Capture the cell that displays the provided text and extract its [x, y] central coordinate. 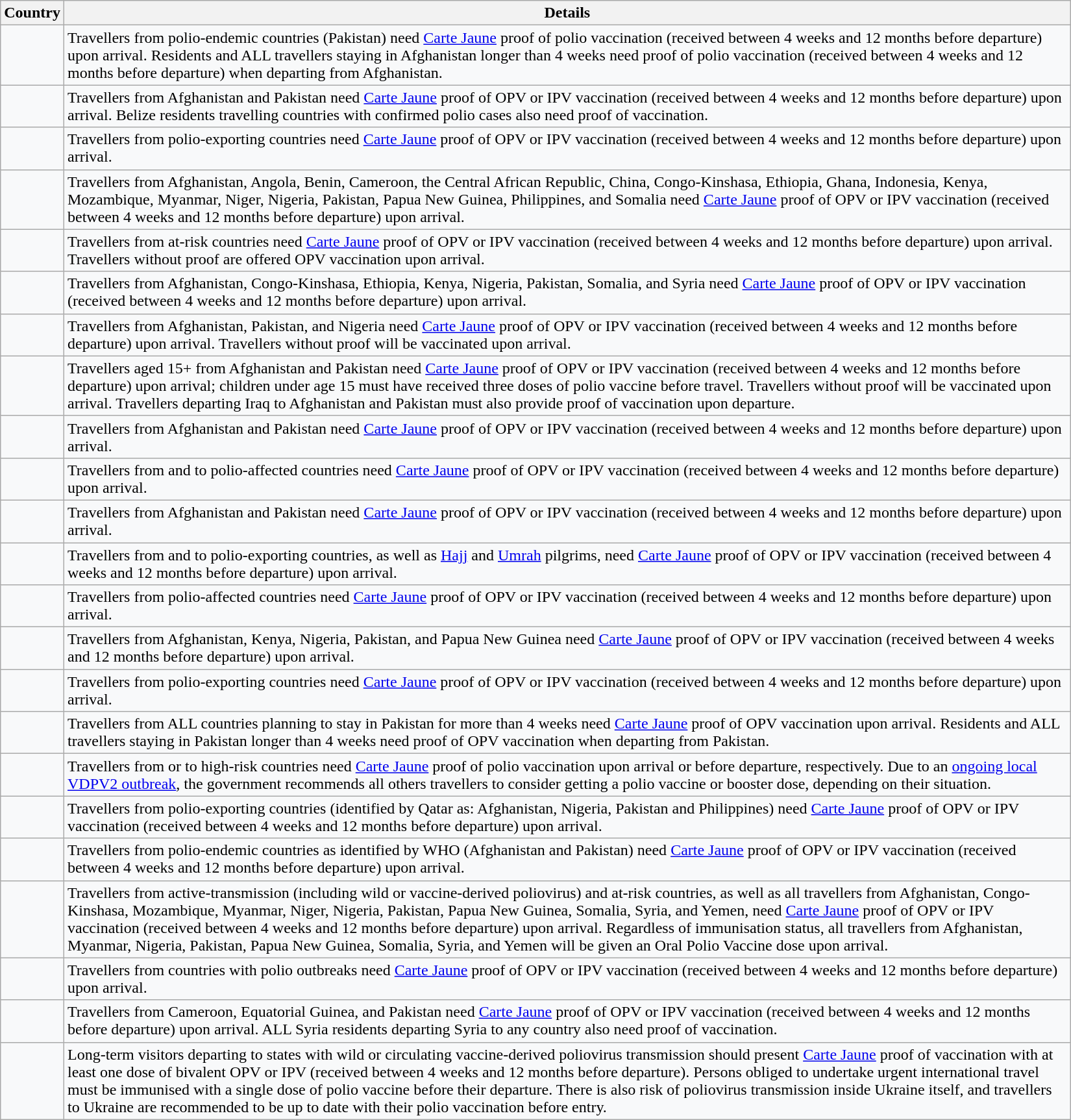
Country [32, 13]
Details [567, 13]
